For the text-containing cell, return its midpoint in [x, y] coordinate format. 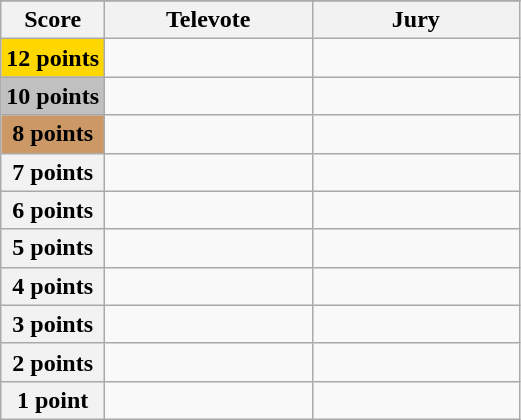
7 points [53, 172]
1 point [53, 400]
5 points [53, 248]
2 points [53, 362]
10 points [53, 96]
3 points [53, 324]
Jury [416, 20]
4 points [53, 286]
6 points [53, 210]
Televote [209, 20]
12 points [53, 58]
Score [53, 20]
8 points [53, 134]
